Extract the [X, Y] coordinate from the center of the cell holding the provided text.  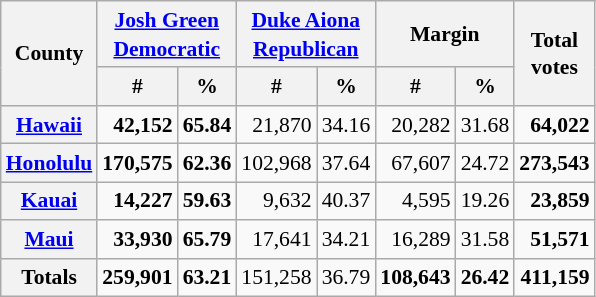
21,870 [276, 125]
51,571 [554, 239]
33,930 [137, 239]
Totals [50, 277]
40.37 [346, 201]
34.21 [346, 239]
65.84 [208, 125]
Josh GreenDemocratic [166, 34]
9,632 [276, 201]
14,227 [137, 201]
17,641 [276, 239]
Margin [444, 34]
37.64 [346, 163]
36.79 [346, 277]
Duke AionaRepublican [306, 34]
16,289 [415, 239]
42,152 [137, 125]
31.68 [486, 125]
31.58 [486, 239]
67,607 [415, 163]
4,595 [415, 201]
273,543 [554, 163]
Maui [50, 239]
26.42 [486, 277]
102,968 [276, 163]
23,859 [554, 201]
259,901 [137, 277]
20,282 [415, 125]
Hawaii [50, 125]
63.21 [208, 277]
Honolulu [50, 163]
411,159 [554, 277]
Kauai [50, 201]
170,575 [137, 163]
108,643 [415, 277]
151,258 [276, 277]
62.36 [208, 163]
County [50, 53]
59.63 [208, 201]
Totalvotes [554, 53]
64,022 [554, 125]
24.72 [486, 163]
19.26 [486, 201]
34.16 [346, 125]
65.79 [208, 239]
